Pinpoint the cell where the given text exists, returning its (x, y) midpoint coordinate. 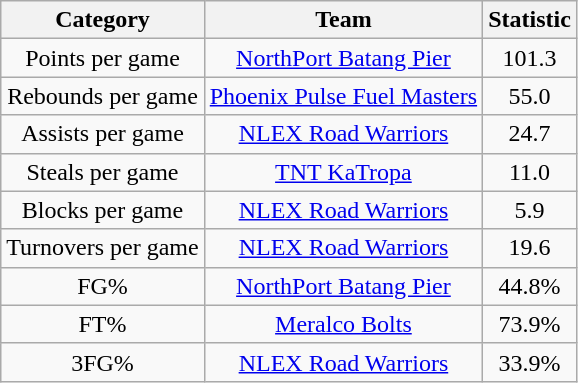
Statistic (530, 20)
Rebounds per game (102, 96)
FT% (102, 324)
Blocks per game (102, 210)
Meralco Bolts (343, 324)
Team (343, 20)
3FG% (102, 362)
Phoenix Pulse Fuel Masters (343, 96)
101.3 (530, 58)
Assists per game (102, 134)
73.9% (530, 324)
5.9 (530, 210)
24.7 (530, 134)
11.0 (530, 172)
TNT KaTropa (343, 172)
55.0 (530, 96)
33.9% (530, 362)
Turnovers per game (102, 248)
FG% (102, 286)
44.8% (530, 286)
Category (102, 20)
Steals per game (102, 172)
19.6 (530, 248)
Points per game (102, 58)
